For the text-containing cell, return its midpoint in (X, Y) coordinate format. 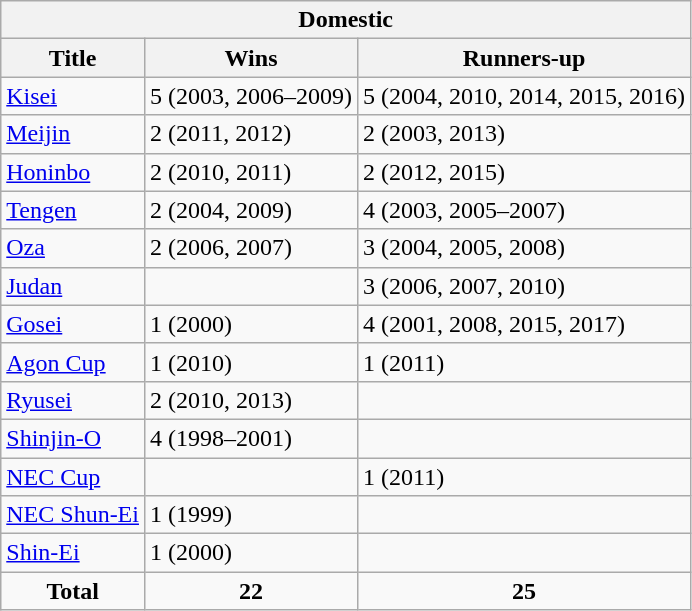
Honinbo (73, 172)
Agon Cup (73, 362)
2 (2010, 2013) (250, 400)
Gosei (73, 324)
5 (2004, 2010, 2014, 2015, 2016) (524, 96)
Judan (73, 286)
4 (2001, 2008, 2015, 2017) (524, 324)
Ryusei (73, 400)
Meijin (73, 134)
Shinjin-O (73, 438)
Domestic (346, 20)
Shin-Ei (73, 553)
2 (2012, 2015) (524, 172)
1 (1999) (250, 515)
Title (73, 58)
3 (2006, 2007, 2010) (524, 286)
2 (2004, 2009) (250, 210)
Oza (73, 248)
1 (2010) (250, 362)
22 (250, 591)
2 (2010, 2011) (250, 172)
5 (2003, 2006–2009) (250, 96)
25 (524, 591)
NEC Shun-Ei (73, 515)
Tengen (73, 210)
2 (2011, 2012) (250, 134)
Kisei (73, 96)
Runners-up (524, 58)
Total (73, 591)
4 (1998–2001) (250, 438)
NEC Cup (73, 477)
2 (2003, 2013) (524, 134)
4 (2003, 2005–2007) (524, 210)
Wins (250, 58)
2 (2006, 2007) (250, 248)
3 (2004, 2005, 2008) (524, 248)
